Find where the given text appears and provide that cell's center as (x, y) coordinate. 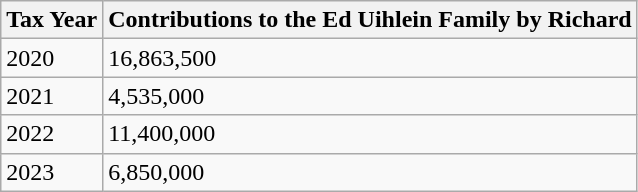
6,850,000 (370, 172)
2022 (52, 134)
Contributions to the Ed Uihlein Family by Richard (370, 20)
2021 (52, 96)
Tax Year (52, 20)
16,863,500 (370, 58)
2020 (52, 58)
2023 (52, 172)
11,400,000 (370, 134)
4,535,000 (370, 96)
